Find where the given text appears and provide that cell's center as (x, y) coordinate. 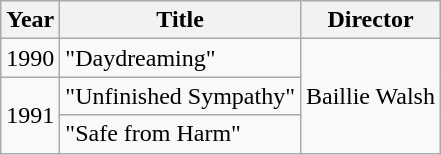
"Unfinished Sympathy" (180, 96)
"Daydreaming" (180, 58)
Director (370, 20)
Year (30, 20)
1991 (30, 115)
Title (180, 20)
"Safe from Harm" (180, 134)
1990 (30, 58)
Baillie Walsh (370, 96)
